Locate the cell with the specified text and output its [x, y] center coordinate. 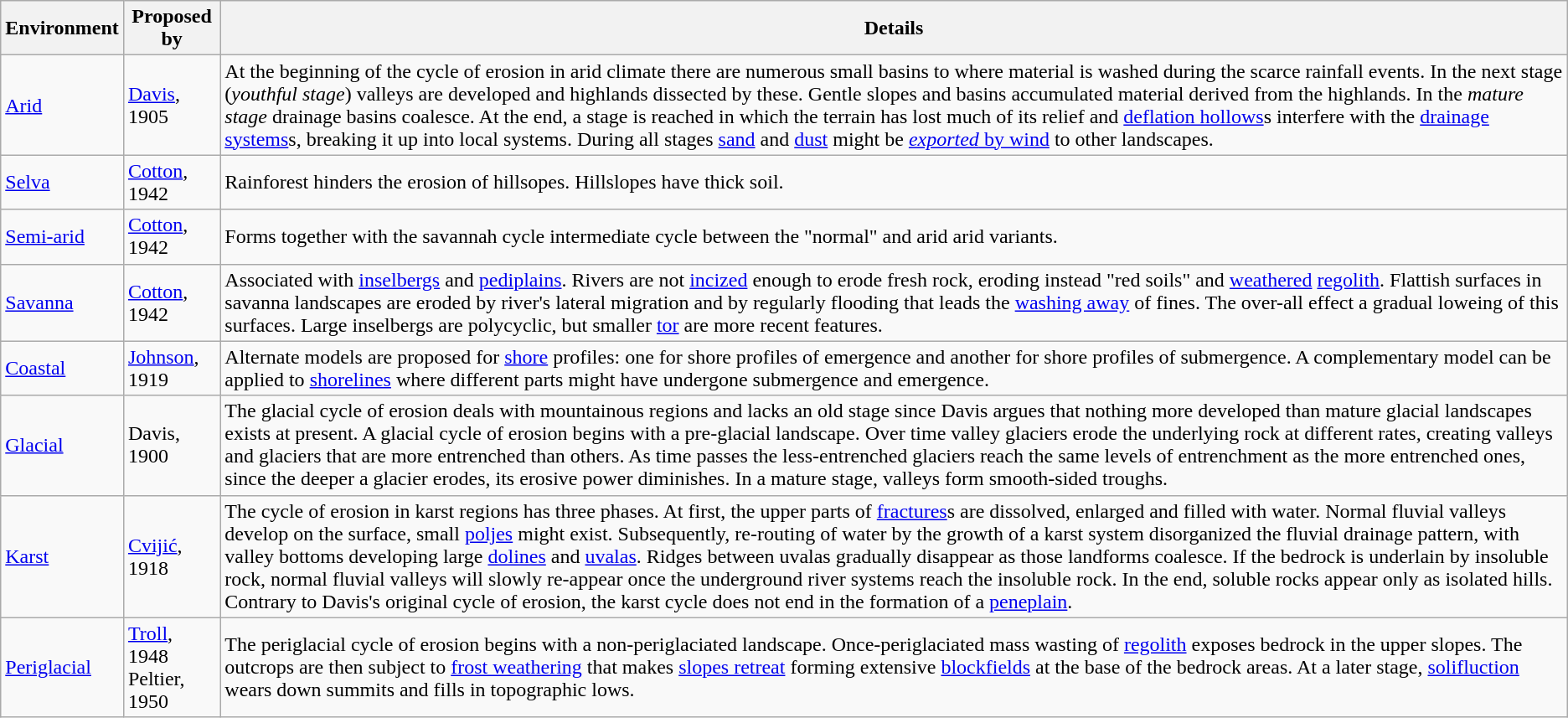
Davis, 1905 [171, 106]
Details [894, 28]
Environment [62, 28]
Troll, 1948Peltier, 1950 [171, 667]
Periglacial [62, 667]
Selva [62, 183]
Johnson, 1919 [171, 369]
Arid [62, 106]
Cvijić, 1918 [171, 556]
Semi-arid [62, 236]
Forms together with the savannah cycle intermediate cycle between the "normal" and arid arid variants. [894, 236]
Savanna [62, 302]
Karst [62, 556]
Rainforest hinders the erosion of hillsopes. Hillslopes have thick soil. [894, 183]
Coastal [62, 369]
Glacial [62, 446]
Davis, 1900 [171, 446]
Proposed by [171, 28]
